Find where the given text appears and provide that cell's center as (x, y) coordinate. 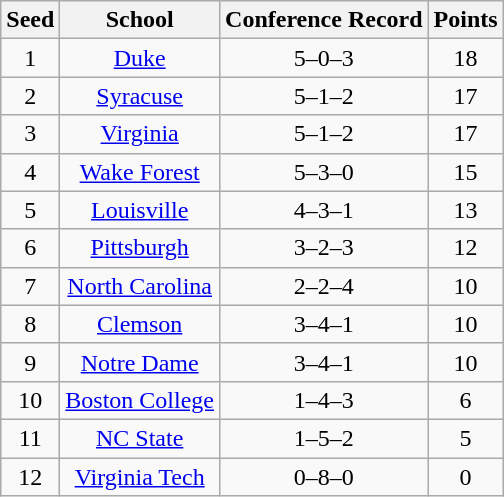
Pittsburgh (140, 248)
3–2–3 (324, 248)
18 (466, 58)
3 (30, 134)
8 (30, 324)
Seed (30, 20)
Syracuse (140, 96)
4–3–1 (324, 210)
Louisville (140, 210)
Wake Forest (140, 172)
0 (466, 477)
0–8–0 (324, 477)
4 (30, 172)
Notre Dame (140, 362)
11 (30, 438)
1–4–3 (324, 400)
1 (30, 58)
5–3–0 (324, 172)
Points (466, 20)
School (140, 20)
North Carolina (140, 286)
13 (466, 210)
Boston College (140, 400)
Virginia Tech (140, 477)
2–2–4 (324, 286)
Virginia (140, 134)
15 (466, 172)
9 (30, 362)
Duke (140, 58)
7 (30, 286)
2 (30, 96)
NC State (140, 438)
5–0–3 (324, 58)
Clemson (140, 324)
1–5–2 (324, 438)
Conference Record (324, 20)
